Determine the [X, Y] coordinate at the center of the cell enclosing the given text.  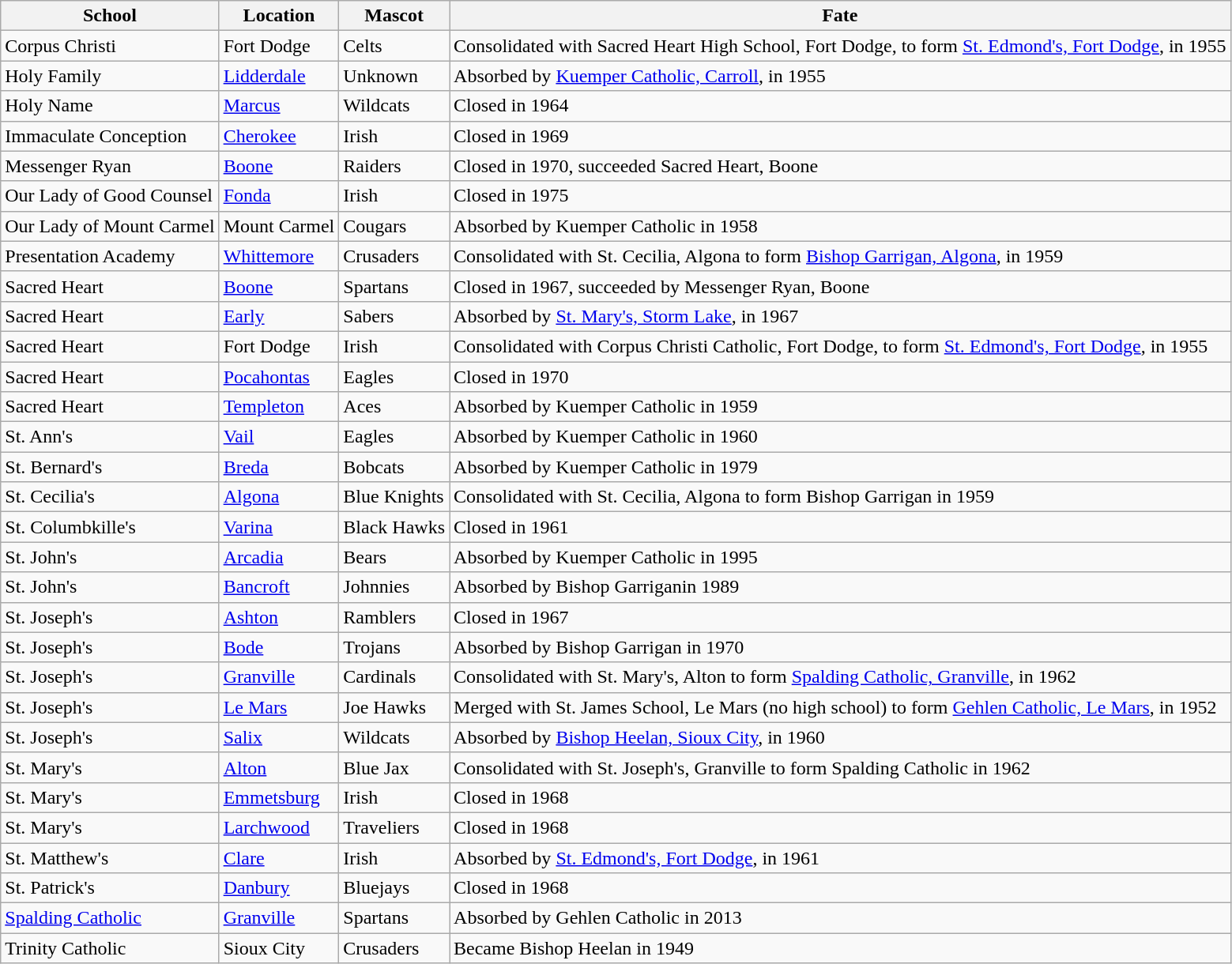
Pocahontas [279, 377]
Varina [279, 527]
Closed in 1964 [841, 106]
Closed in 1967, succeeded by Messenger Ryan, Boone [841, 286]
Templeton [279, 407]
Absorbed by Bishop Garriganin 1989 [841, 587]
Became Bishop Heelan in 1949 [841, 948]
St. Bernard's [110, 467]
Absorbed by Kuemper Catholic in 1995 [841, 557]
Mount Carmel [279, 226]
Ashton [279, 617]
Messenger Ryan [110, 166]
Danbury [279, 888]
Alton [279, 767]
Ramblers [394, 617]
Closed in 1970 [841, 377]
Closed in 1961 [841, 527]
Whittemore [279, 256]
Raiders [394, 166]
Black Hawks [394, 527]
Algona [279, 497]
St. Patrick's [110, 888]
Blue Jax [394, 767]
Presentation Academy [110, 256]
Emmetsburg [279, 797]
Cherokee [279, 136]
Closed in 1975 [841, 196]
Corpus Christi [110, 46]
Bancroft [279, 587]
Closed in 1970, succeeded Sacred Heart, Boone [841, 166]
Trinity Catholic [110, 948]
Fate [841, 16]
Larchwood [279, 827]
Our Lady of Good Counsel [110, 196]
Absorbed by St. Mary's, Storm Lake, in 1967 [841, 316]
St. Ann's [110, 437]
Consolidated with St. Cecilia, Algona to form Bishop Garrigan, Algona, in 1959 [841, 256]
Blue Knights [394, 497]
Johnnies [394, 587]
Mascot [394, 16]
Traveliers [394, 827]
Absorbed by Bishop Heelan, Sioux City, in 1960 [841, 737]
Absorbed by Kuemper Catholic in 1960 [841, 437]
Consolidated with Corpus Christi Catholic, Fort Dodge, to form St. Edmond's, Fort Dodge, in 1955 [841, 346]
Consolidated with St. Joseph's, Granville to form Spalding Catholic in 1962 [841, 767]
Holy Family [110, 76]
Our Lady of Mount Carmel [110, 226]
Trojans [394, 647]
Consolidated with Sacred Heart High School, Fort Dodge, to form St. Edmond's, Fort Dodge, in 1955 [841, 46]
Joe Hawks [394, 707]
Absorbed by Kuemper Catholic in 1958 [841, 226]
Clare [279, 857]
Bobcats [394, 467]
St. Cecilia's [110, 497]
Bears [394, 557]
Merged with St. James School, Le Mars (no high school) to form Gehlen Catholic, Le Mars, in 1952 [841, 707]
Closed in 1969 [841, 136]
Absorbed by Kuemper Catholic in 1959 [841, 407]
St. Matthew's [110, 857]
Celts [394, 46]
Absorbed by St. Edmond's, Fort Dodge, in 1961 [841, 857]
Holy Name [110, 106]
Cardinals [394, 677]
Bluejays [394, 888]
Immaculate Conception [110, 136]
Fonda [279, 196]
Vail [279, 437]
Early [279, 316]
Marcus [279, 106]
Arcadia [279, 557]
Location [279, 16]
Consolidated with St. Cecilia, Algona to form Bishop Garrigan in 1959 [841, 497]
Consolidated with St. Mary's, Alton to form Spalding Catholic, Granville, in 1962 [841, 677]
St. Columbkille's [110, 527]
School [110, 16]
Spalding Catholic [110, 918]
Absorbed by Kuemper Catholic in 1979 [841, 467]
Breda [279, 467]
Closed in 1967 [841, 617]
Sioux City [279, 948]
Lidderdale [279, 76]
Absorbed by Kuemper Catholic, Carroll, in 1955 [841, 76]
Salix [279, 737]
Absorbed by Gehlen Catholic in 2013 [841, 918]
Absorbed by Bishop Garrigan in 1970 [841, 647]
Sabers [394, 316]
Cougars [394, 226]
Le Mars [279, 707]
Aces [394, 407]
Unknown [394, 76]
Bode [279, 647]
